Return (X, Y) of the center of cell containing provided text 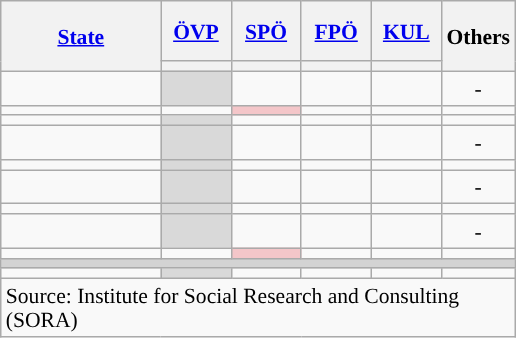
SPÖ (266, 31)
Source: Institute for Social Research and Consulting (SORA) (258, 308)
Others (478, 36)
ÖVP (196, 31)
FPÖ (336, 31)
KUL (406, 31)
State (81, 36)
